Determine the [X, Y] coordinate at the center of the cell enclosing the given text.  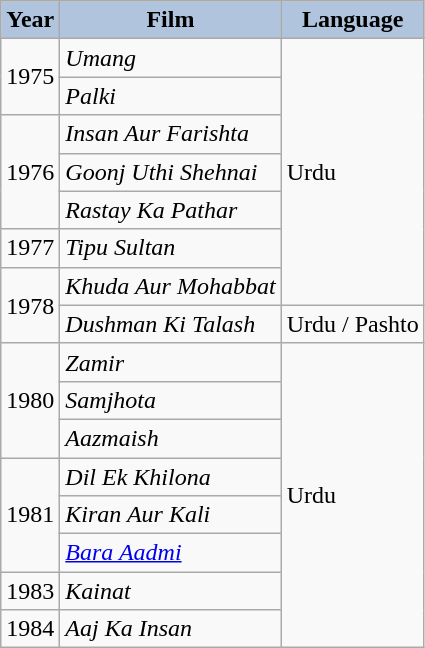
Zamir [170, 362]
Aaj Ka Insan [170, 629]
Goonj Uthi Shehnai [170, 172]
1983 [30, 591]
Aazmaish [170, 438]
1984 [30, 629]
Dushman Ki Talash [170, 324]
Insan Aur Farishta [170, 134]
Film [170, 20]
Umang [170, 58]
Kiran Aur Kali [170, 515]
1978 [30, 305]
1981 [30, 515]
1980 [30, 400]
Tipu Sultan [170, 248]
Rastay Ka Pathar [170, 210]
Language [352, 20]
Dil Ek Khilona [170, 477]
1977 [30, 248]
Kainat [170, 591]
Palki [170, 96]
1976 [30, 172]
Khuda Aur Mohabbat [170, 286]
1975 [30, 77]
Year [30, 20]
Urdu / Pashto [352, 324]
Samjhota [170, 400]
Bara Aadmi [170, 553]
